For the text-containing cell, return its midpoint in [x, y] coordinate format. 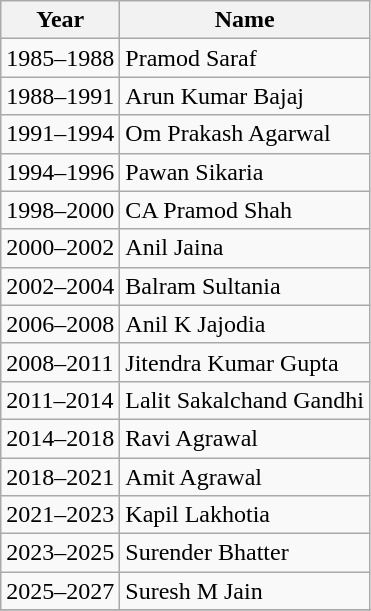
1991–1994 [60, 134]
1985–1988 [60, 58]
Amit Agrawal [245, 477]
2014–2018 [60, 438]
1988–1991 [60, 96]
2008–2011 [60, 362]
1994–1996 [60, 172]
Suresh M Jain [245, 591]
2025–2027 [60, 591]
2018–2021 [60, 477]
Year [60, 20]
Anil Jaina [245, 248]
2011–2014 [60, 400]
Pramod Saraf [245, 58]
2021–2023 [60, 515]
2023–2025 [60, 553]
Balram Sultania [245, 286]
CA Pramod Shah [245, 210]
Kapil Lakhotia [245, 515]
Name [245, 20]
Pawan Sikaria [245, 172]
Anil K Jajodia [245, 324]
Jitendra Kumar Gupta [245, 362]
Surender Bhatter [245, 553]
2000–2002 [60, 248]
1998–2000 [60, 210]
2006–2008 [60, 324]
Om Prakash Agarwal [245, 134]
Arun Kumar Bajaj [245, 96]
Lalit Sakalchand Gandhi [245, 400]
Ravi Agrawal [245, 438]
2002–2004 [60, 286]
